Return (x, y) of the center of cell containing provided text 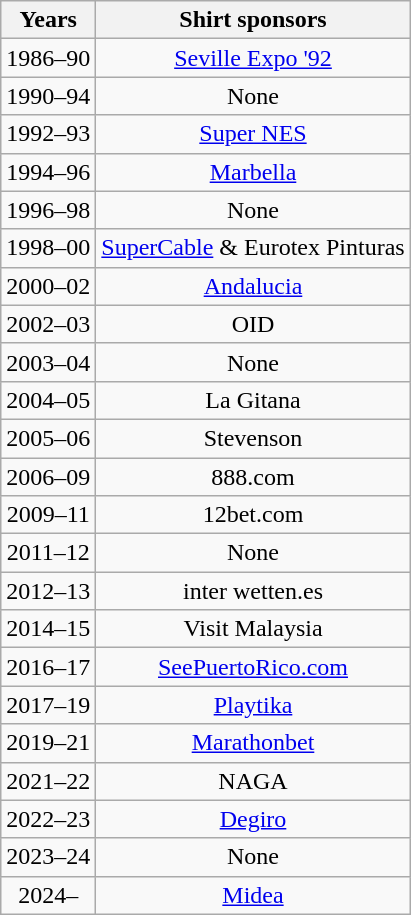
2019–21 (48, 743)
Playtika (253, 705)
1998–00 (48, 248)
Marbella (253, 172)
NAGA (253, 781)
Visit Malaysia (253, 629)
Marathonbet (253, 743)
SuperCable & Eurotex Pinturas (253, 248)
2009–11 (48, 515)
1990–94 (48, 96)
2003–04 (48, 362)
2023–24 (48, 857)
2011–12 (48, 553)
Shirt sponsors (253, 20)
1994–96 (48, 172)
Super NES (253, 134)
2021–22 (48, 781)
2005–06 (48, 438)
2022–23 (48, 819)
1986–90 (48, 58)
Years (48, 20)
2016–17 (48, 667)
2002–03 (48, 324)
inter wetten.es (253, 591)
2017–19 (48, 705)
Midea (253, 895)
1992–93 (48, 134)
La Gitana (253, 400)
Andalucia (253, 286)
12bet.com (253, 515)
Degiro (253, 819)
2014–15 (48, 629)
SeePuertoRico.com (253, 667)
2000–02 (48, 286)
2012–13 (48, 591)
888.com (253, 477)
OID (253, 324)
Stevenson (253, 438)
1996–98 (48, 210)
Seville Expo '92 (253, 58)
2004–05 (48, 400)
2006–09 (48, 477)
2024– (48, 895)
